Output the [X, Y] coordinate of the center of the cell containing the given text.  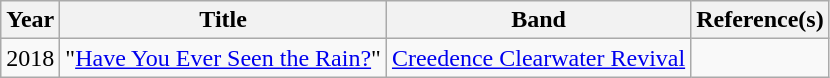
Year [30, 20]
"Have You Ever Seen the Rain?" [224, 58]
Band [538, 20]
Creedence Clearwater Revival [538, 58]
2018 [30, 58]
Title [224, 20]
Reference(s) [760, 20]
